Search for the cell housing the specified text and yield its [X, Y] center coordinate. 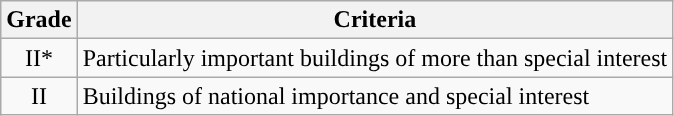
Particularly important buildings of more than special interest [375, 58]
Buildings of national importance and special interest [375, 96]
Criteria [375, 20]
II [39, 96]
Grade [39, 20]
II* [39, 58]
